Capture the cell that displays the provided text and extract its (x, y) central coordinate. 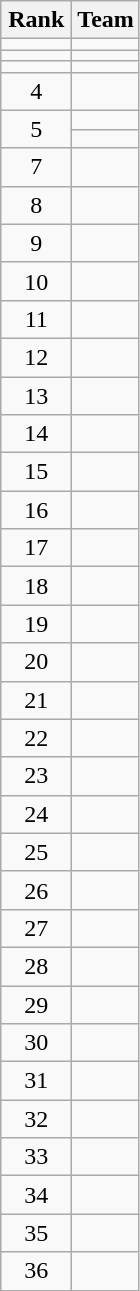
14 (36, 434)
8 (36, 205)
7 (36, 167)
19 (36, 624)
24 (36, 814)
10 (36, 281)
36 (36, 1271)
27 (36, 928)
11 (36, 319)
18 (36, 586)
30 (36, 1043)
20 (36, 662)
Rank (36, 20)
4 (36, 91)
25 (36, 852)
32 (36, 1119)
34 (36, 1195)
5 (36, 129)
28 (36, 966)
13 (36, 395)
31 (36, 1081)
15 (36, 472)
33 (36, 1157)
16 (36, 510)
22 (36, 738)
9 (36, 243)
26 (36, 890)
35 (36, 1233)
Team (106, 20)
12 (36, 357)
21 (36, 700)
29 (36, 1005)
23 (36, 776)
17 (36, 548)
